Identify which cell holds the provided text, then report its [x, y] central coordinate. 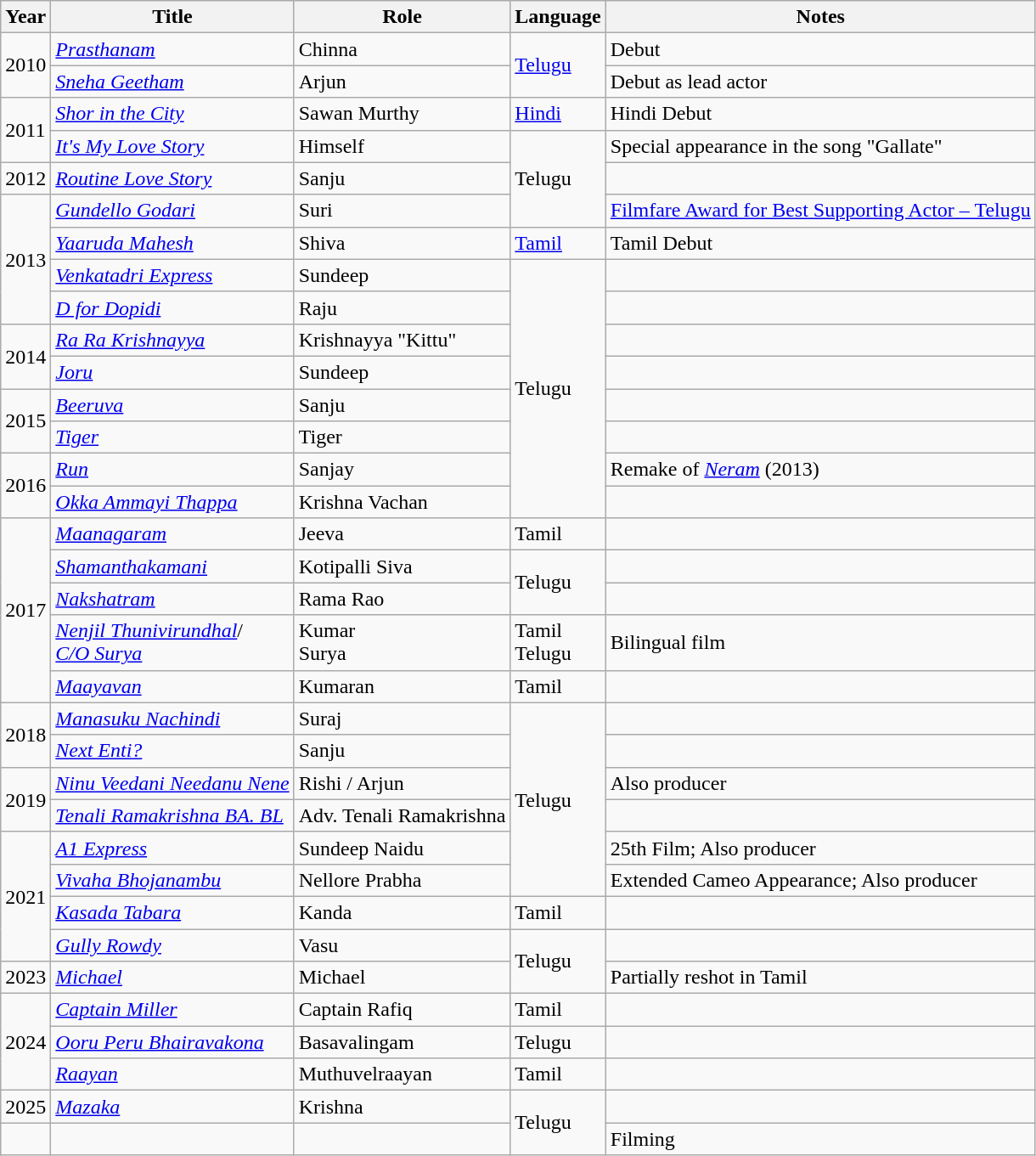
Shiva [403, 243]
Shamanthakamani [172, 567]
Maayavan [172, 686]
Krishnayya "Kittu" [403, 340]
Kumaran [403, 686]
Gundello Godari [172, 211]
Manasuku Nachindi [172, 719]
Arjun [403, 82]
D for Dopidi [172, 307]
Debut [820, 49]
Debut as lead actor [820, 82]
Captain Rafiq [403, 1010]
2019 [25, 799]
Muthuvelraayan [403, 1074]
KumarSurya [403, 642]
25th Film; Also producer [820, 848]
Filming [820, 1139]
Sneha Geetham [172, 82]
Also producer [820, 783]
Extended Cameo Appearance; Also producer [820, 880]
2024 [25, 1042]
Nakshatram [172, 599]
Adv. Tenali Ramakrishna [403, 815]
Sanjay [403, 470]
Basavalingam [403, 1042]
2012 [25, 178]
Partially reshot in Tamil [820, 978]
2010 [25, 65]
Okka Ammayi Thappa [172, 502]
TamilTelugu [558, 642]
Rama Rao [403, 599]
Next Enti? [172, 751]
Prasthanam [172, 49]
2011 [25, 130]
Run [172, 470]
Remake of Neram (2013) [820, 470]
Vivaha Bhojanambu [172, 880]
Yaaruda Mahesh [172, 243]
Jeeva [403, 534]
A1 Express [172, 848]
2013 [25, 259]
Notes [820, 17]
Kotipalli Siva [403, 567]
Kasada Tabara [172, 912]
2025 [25, 1107]
Kanda [403, 912]
Ooru Peru Bhairavakona [172, 1042]
Hindi Debut [820, 114]
2023 [25, 978]
Mazaka [172, 1107]
Gully Rowdy [172, 945]
Himself [403, 146]
Title [172, 17]
Shor in the City [172, 114]
Routine Love Story [172, 178]
Bilingual film [820, 642]
Krishna Vachan [403, 502]
Krishna [403, 1107]
2016 [25, 486]
Vasu [403, 945]
Role [403, 17]
2018 [25, 735]
Year [25, 17]
Nellore Prabha [403, 880]
Chinna [403, 49]
Ra Ra Krishnayya [172, 340]
2017 [25, 610]
Special appearance in the song "Gallate" [820, 146]
Language [558, 17]
2021 [25, 896]
Ninu Veedani Needanu Nene [172, 783]
Beeruva [172, 405]
2015 [25, 421]
Suraj [403, 719]
Sawan Murthy [403, 114]
Raju [403, 307]
2014 [25, 356]
It's My Love Story [172, 146]
Hindi [558, 114]
Joru [172, 372]
Filmfare Award for Best Supporting Actor – Telugu [820, 211]
Captain Miller [172, 1010]
Nenjil Thunivirundhal/C/O Surya [172, 642]
Venkatadri Express [172, 275]
Sundeep Naidu [403, 848]
Tenali Ramakrishna BA. BL [172, 815]
Tamil Debut [820, 243]
Rishi / Arjun [403, 783]
Raayan [172, 1074]
Maanagaram [172, 534]
Suri [403, 211]
